Identify which cell holds the provided text, then report its (x, y) central coordinate. 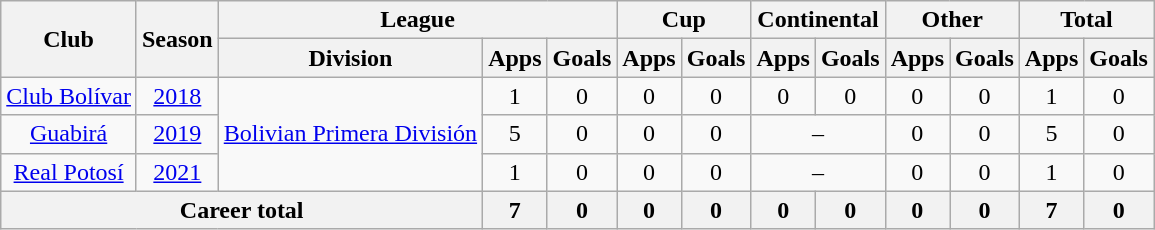
Guabirá (69, 134)
Real Potosí (69, 172)
Bolivian Primera División (350, 134)
Career total (242, 210)
Continental (818, 20)
Season (177, 39)
Total (1086, 20)
Cup (684, 20)
Division (350, 58)
Club (69, 39)
2021 (177, 172)
2019 (177, 134)
2018 (177, 96)
Club Bolívar (69, 96)
Other (952, 20)
League (418, 20)
